Return the (X, Y) coordinate for the center point of the cell that contains the specified text.  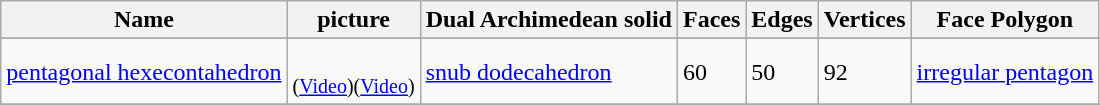
92 (864, 72)
Name (144, 20)
picture (354, 20)
irregular pentagon (1005, 72)
snub dodecahedron (548, 72)
(Video)(Video) (354, 72)
pentagonal hexecontahedron (144, 72)
Vertices (864, 20)
Faces (711, 20)
Edges (782, 20)
Dual Archimedean solid (548, 20)
60 (711, 72)
Face Polygon (1005, 20)
50 (782, 72)
